Identify which cell holds the provided text, then report its [x, y] central coordinate. 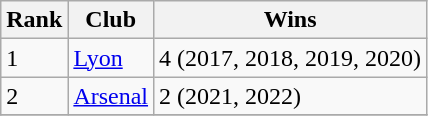
4 (2017, 2018, 2019, 2020) [290, 58]
Lyon [111, 58]
Wins [290, 20]
Arsenal [111, 96]
Club [111, 20]
2 (2021, 2022) [290, 96]
1 [34, 58]
Rank [34, 20]
2 [34, 96]
